Pinpoint the cell where the given text exists, returning its (x, y) midpoint coordinate. 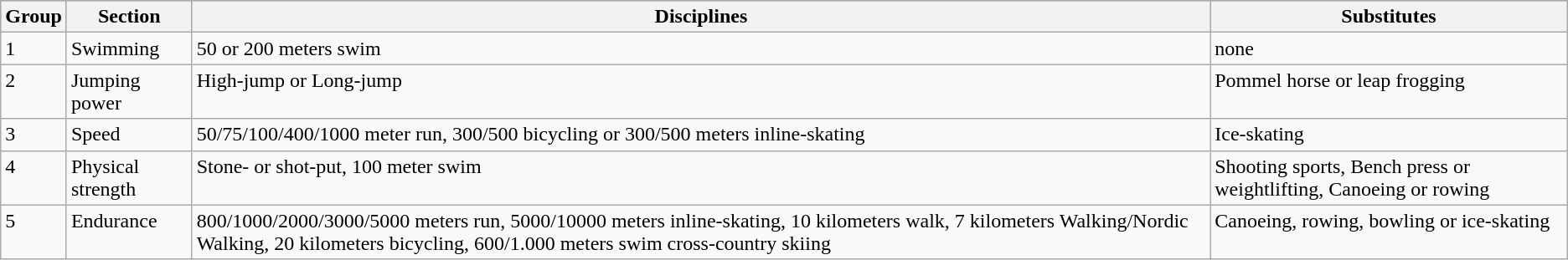
none (1389, 48)
Disciplines (701, 17)
Group (34, 17)
Substitutes (1389, 17)
Ice-skating (1389, 135)
Swimming (129, 48)
Jumping power (129, 92)
4 (34, 177)
5 (34, 232)
50/75/100/400/1000 meter run, 300/500 bicycling or 300/500 meters inline-skating (701, 135)
3 (34, 135)
High-jump or Long-jump (701, 92)
Pommel horse or leap frogging (1389, 92)
1 (34, 48)
Section (129, 17)
Canoeing, rowing, bowling or ice-skating (1389, 232)
Speed (129, 135)
Physical strength (129, 177)
2 (34, 92)
Shooting sports, Bench press or weightlifting, Canoeing or rowing (1389, 177)
Stone- or shot-put, 100 meter swim (701, 177)
50 or 200 meters swim (701, 48)
Endurance (129, 232)
